For the text-containing cell, return its midpoint in (X, Y) coordinate format. 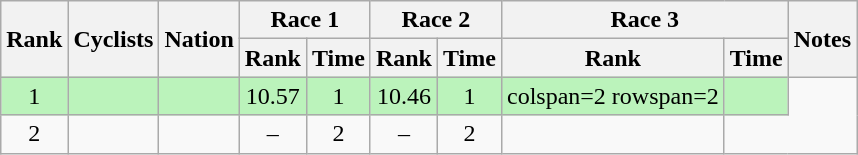
Nation (199, 39)
Race 3 (644, 20)
Race 2 (436, 20)
10.46 (404, 96)
Cyclists (114, 39)
colspan=2 rowspan=2 (612, 96)
Race 1 (304, 20)
Notes (822, 39)
10.57 (272, 96)
